Extract the [x, y] coordinate from the center of the cell holding the provided text.  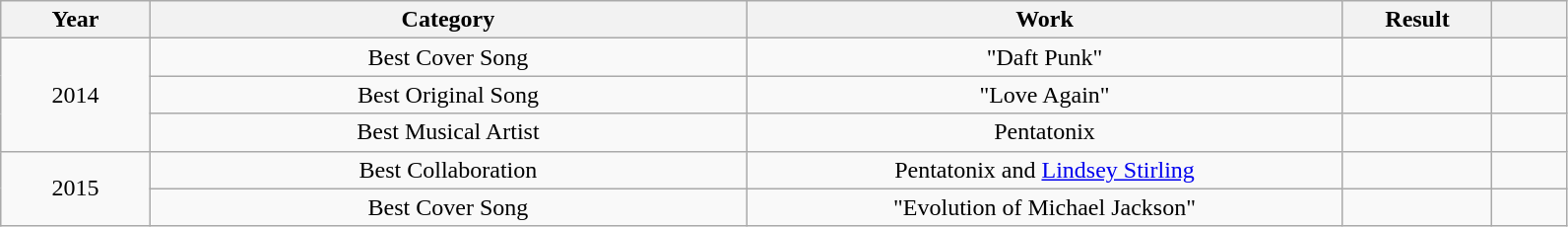
Category [448, 20]
Result [1416, 20]
"Daft Punk" [1045, 57]
"Love Again" [1045, 95]
Best Musical Artist [448, 132]
2015 [75, 189]
Work [1045, 20]
Best Collaboration [448, 170]
2014 [75, 95]
"Evolution of Michael Jackson" [1045, 207]
Pentatonix [1045, 132]
Pentatonix and Lindsey Stirling [1045, 170]
Year [75, 20]
Best Original Song [448, 95]
